Return [X, Y] of the center of cell containing provided text 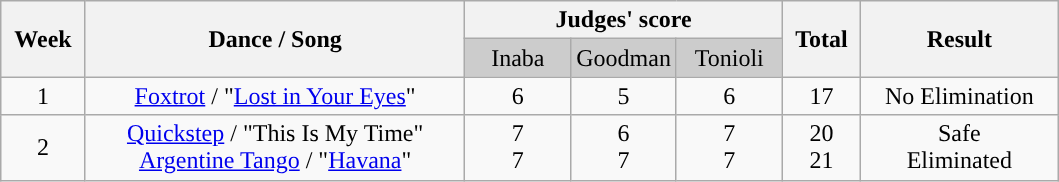
Result [960, 39]
Quickstep / "This Is My Time"Argentine Tango / "Havana" [275, 148]
Week [43, 39]
SafeEliminated [960, 148]
17 [821, 96]
2 [43, 148]
Foxtrot / "Lost in Your Eyes" [275, 96]
2021 [821, 148]
Inaba [518, 58]
Tonioli [729, 58]
5 [624, 96]
67 [624, 148]
Goodman [624, 58]
No Elimination [960, 96]
Dance / Song [275, 39]
Judges' score [624, 20]
Total [821, 39]
1 [43, 96]
